Provide the (x, y) coordinate of the cell's center where the given text is located.  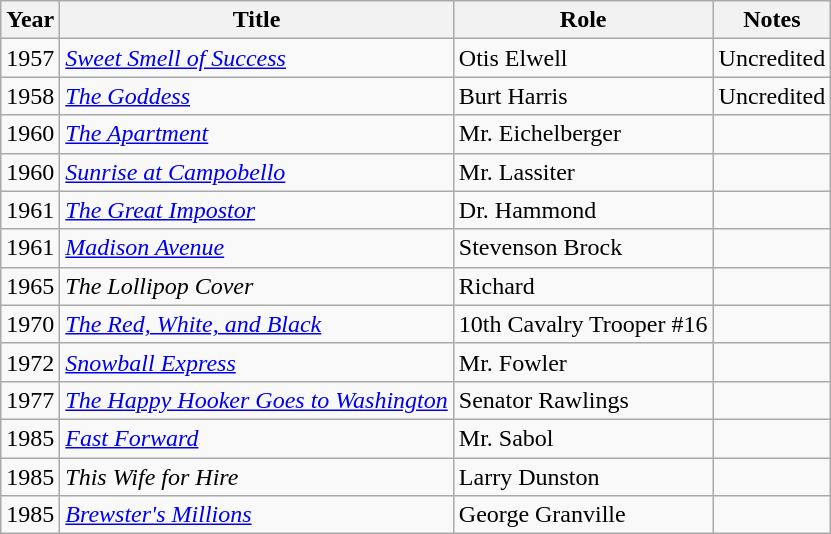
1977 (30, 400)
Sunrise at Campobello (256, 172)
Larry Dunston (583, 477)
1972 (30, 362)
Year (30, 20)
Burt Harris (583, 96)
The Great Impostor (256, 210)
Dr. Hammond (583, 210)
Mr. Sabol (583, 438)
George Granville (583, 515)
Title (256, 20)
The Red, White, and Black (256, 324)
10th Cavalry Trooper #16 (583, 324)
Brewster's Millions (256, 515)
The Happy Hooker Goes to Washington (256, 400)
Sweet Smell of Success (256, 58)
Role (583, 20)
The Goddess (256, 96)
The Apartment (256, 134)
1970 (30, 324)
This Wife for Hire (256, 477)
Mr. Fowler (583, 362)
Fast Forward (256, 438)
Senator Rawlings (583, 400)
Richard (583, 286)
1958 (30, 96)
Notes (772, 20)
The Lollipop Cover (256, 286)
Madison Avenue (256, 248)
Otis Elwell (583, 58)
Snowball Express (256, 362)
1957 (30, 58)
Mr. Lassiter (583, 172)
1965 (30, 286)
Stevenson Brock (583, 248)
Mr. Eichelberger (583, 134)
